Search for the cell housing the specified text and yield its [X, Y] center coordinate. 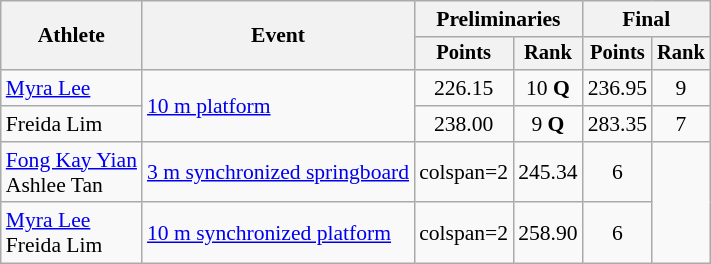
10 m synchronized platform [278, 234]
258.90 [548, 234]
Myra Lee [72, 88]
Preliminaries [498, 19]
Fong Kay YianAshlee Tan [72, 172]
238.00 [464, 124]
Athlete [72, 36]
Final [646, 19]
9 [681, 88]
3 m synchronized springboard [278, 172]
245.34 [548, 172]
10 Q [548, 88]
236.95 [618, 88]
Event [278, 36]
Myra LeeFreida Lim [72, 234]
Freida Lim [72, 124]
10 m platform [278, 106]
283.35 [618, 124]
7 [681, 124]
226.15 [464, 88]
9 Q [548, 124]
